Extract the (X, Y) coordinate from the center of the cell holding the provided text.  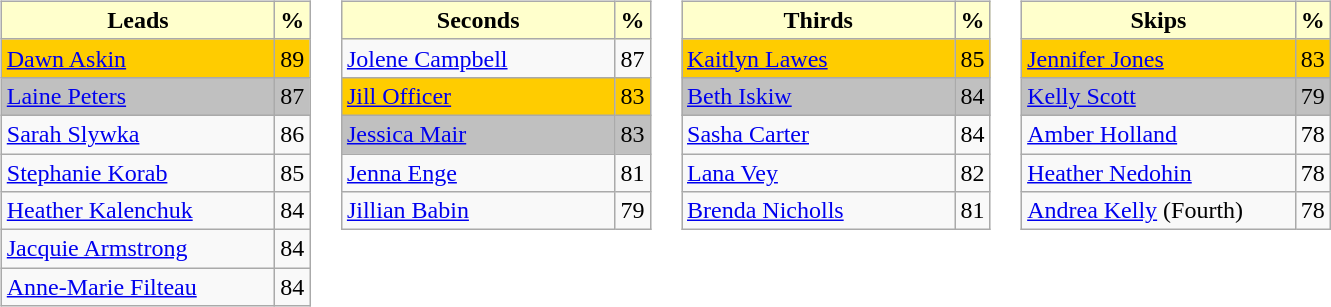
Jacquie Armstrong (138, 249)
Heather Nedohin (1159, 173)
Seconds (478, 20)
Beth Iskiw (819, 96)
Heather Kalenchuk (138, 211)
Jenna Enge (478, 173)
Dawn Askin (138, 58)
Lana Vey (819, 173)
Thirds (819, 20)
Leads (138, 20)
Kaitlyn Lawes (819, 58)
Jennifer Jones (1159, 58)
Skips (1159, 20)
82 (972, 173)
Jill Officer (478, 96)
Sasha Carter (819, 134)
Sarah Slywka (138, 134)
Andrea Kelly (Fourth) (1159, 211)
Jillian Babin (478, 211)
Jessica Mair (478, 134)
89 (292, 58)
Brenda Nicholls (819, 211)
Kelly Scott (1159, 96)
Laine Peters (138, 96)
Jolene Campbell (478, 58)
Anne-Marie Filteau (138, 287)
86 (292, 134)
Stephanie Korab (138, 173)
Amber Holland (1159, 134)
